For the text-containing cell, return its midpoint in [x, y] coordinate format. 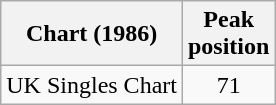
71 [228, 85]
Peakposition [228, 34]
Chart (1986) [92, 34]
UK Singles Chart [92, 85]
